For the text-containing cell, return its midpoint in (x, y) coordinate format. 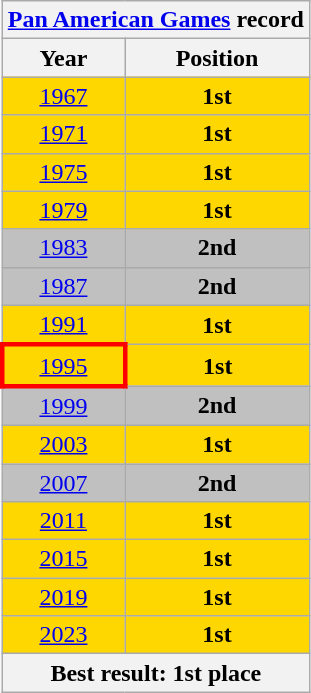
1971 (63, 134)
1999 (63, 406)
2015 (63, 559)
Year (63, 58)
Best result: 1st place (156, 673)
1987 (63, 286)
2019 (63, 597)
2011 (63, 521)
2003 (63, 444)
Position (218, 58)
Pan American Games record (156, 20)
1979 (63, 210)
1975 (63, 172)
1991 (63, 325)
1983 (63, 248)
2007 (63, 483)
1967 (63, 96)
1995 (63, 366)
2023 (63, 635)
